Detect which cell encompasses the target text, then output its [x, y] center coordinate. 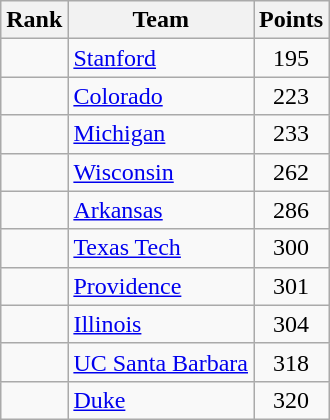
318 [292, 362]
304 [292, 324]
Team [161, 20]
300 [292, 248]
233 [292, 134]
Illinois [161, 324]
Colorado [161, 96]
Rank [34, 20]
Points [292, 20]
Stanford [161, 58]
Wisconsin [161, 172]
UC Santa Barbara [161, 362]
Duke [161, 400]
223 [292, 96]
320 [292, 400]
Arkansas [161, 210]
Texas Tech [161, 248]
Providence [161, 286]
262 [292, 172]
301 [292, 286]
Michigan [161, 134]
286 [292, 210]
195 [292, 58]
